Scan for the cell matching the given text and deliver its (X, Y) coordinate at center. 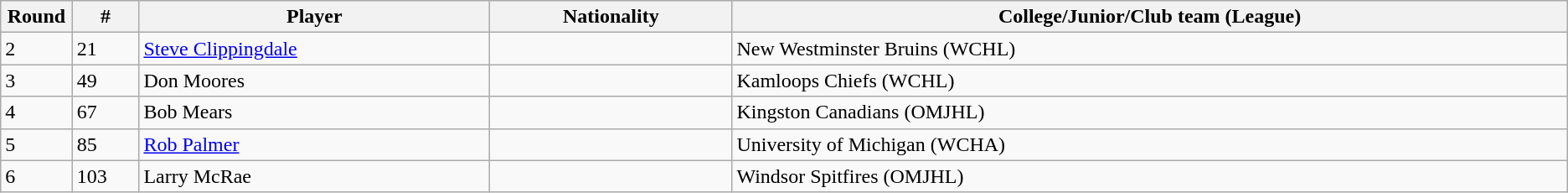
Steve Clippingdale (315, 49)
3 (37, 81)
Larry McRae (315, 176)
21 (106, 49)
Nationality (611, 17)
67 (106, 112)
Kamloops Chiefs (WCHL) (1149, 81)
4 (37, 112)
Round (37, 17)
6 (37, 176)
49 (106, 81)
University of Michigan (WCHA) (1149, 144)
Player (315, 17)
Kingston Canadians (OMJHL) (1149, 112)
103 (106, 176)
2 (37, 49)
5 (37, 144)
Rob Palmer (315, 144)
Don Moores (315, 81)
Bob Mears (315, 112)
College/Junior/Club team (League) (1149, 17)
# (106, 17)
Windsor Spitfires (OMJHL) (1149, 176)
New Westminster Bruins (WCHL) (1149, 49)
85 (106, 144)
